Detect which cell encompasses the target text, then output its (x, y) center coordinate. 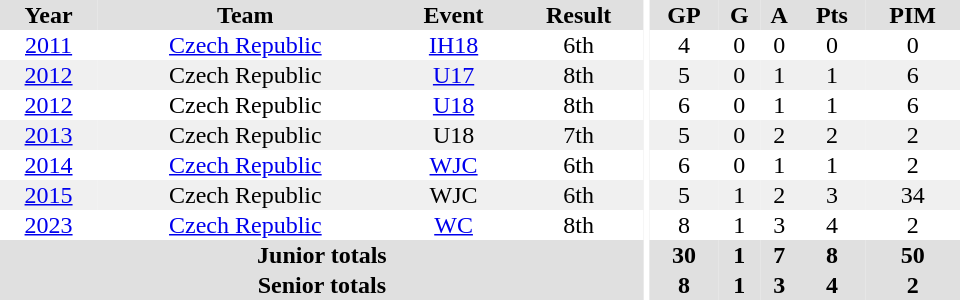
7th (579, 135)
2011 (48, 45)
2014 (48, 165)
7 (780, 255)
Pts (832, 15)
2013 (48, 135)
2023 (48, 225)
A (780, 15)
Team (245, 15)
Event (454, 15)
Junior totals (322, 255)
IH18 (454, 45)
2015 (48, 195)
Year (48, 15)
PIM (912, 15)
GP (684, 15)
U17 (454, 75)
Senior totals (322, 285)
30 (684, 255)
Result (579, 15)
34 (912, 195)
G (740, 15)
WC (454, 225)
50 (912, 255)
